Capture the cell that displays the provided text and extract its [X, Y] central coordinate. 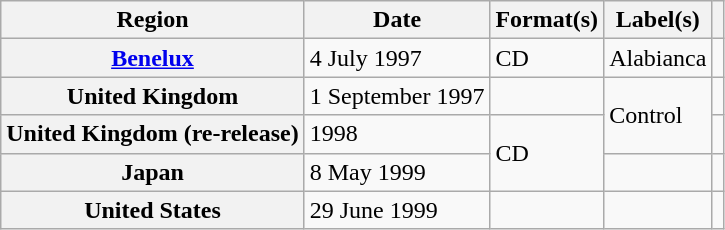
29 June 1999 [397, 210]
Date [397, 20]
4 July 1997 [397, 58]
United Kingdom [152, 96]
Format(s) [547, 20]
Label(s) [658, 20]
Alabianca [658, 58]
Control [658, 115]
Japan [152, 172]
Benelux [152, 58]
1998 [397, 134]
8 May 1999 [397, 172]
1 September 1997 [397, 96]
United Kingdom (re-release) [152, 134]
Region [152, 20]
United States [152, 210]
